Locate the cell with the specified text and output its (x, y) center coordinate. 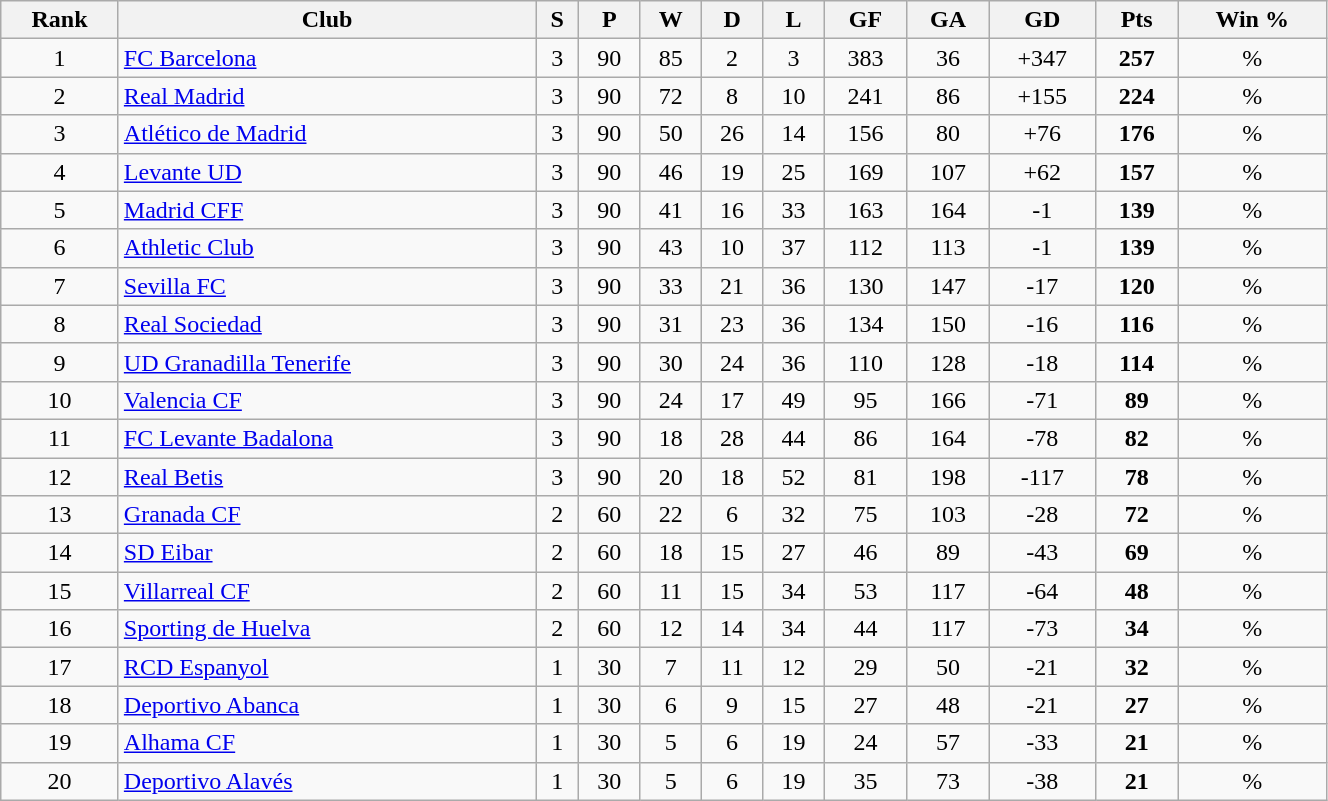
Win % (1252, 20)
Real Madrid (326, 96)
156 (865, 134)
130 (865, 286)
Deportivo Abanca (326, 705)
29 (865, 667)
+76 (1042, 134)
Real Betis (326, 477)
W (670, 20)
85 (670, 58)
Atlético de Madrid (326, 134)
169 (865, 172)
114 (1136, 362)
GA (948, 20)
103 (948, 515)
26 (732, 134)
37 (794, 248)
Granada CF (326, 515)
107 (948, 172)
Deportivo Alavés (326, 781)
113 (948, 248)
-16 (1042, 324)
Madrid CFF (326, 210)
95 (865, 400)
75 (865, 515)
43 (670, 248)
-33 (1042, 743)
81 (865, 477)
Real Sociedad (326, 324)
-73 (1042, 629)
147 (948, 286)
69 (1136, 553)
120 (1136, 286)
-38 (1042, 781)
198 (948, 477)
82 (1136, 438)
-78 (1042, 438)
Sporting de Huelva (326, 629)
Alhama CF (326, 743)
78 (1136, 477)
-28 (1042, 515)
Valencia CF (326, 400)
RCD Espanyol (326, 667)
110 (865, 362)
SD Eibar (326, 553)
FC Barcelona (326, 58)
383 (865, 58)
257 (1136, 58)
53 (865, 591)
57 (948, 743)
+155 (1042, 96)
73 (948, 781)
D (732, 20)
35 (865, 781)
4 (60, 172)
241 (865, 96)
Sevilla FC (326, 286)
-117 (1042, 477)
FC Levante Badalona (326, 438)
49 (794, 400)
S (558, 20)
23 (732, 324)
52 (794, 477)
31 (670, 324)
UD Granadilla Tenerife (326, 362)
-64 (1042, 591)
Athletic Club (326, 248)
22 (670, 515)
-18 (1042, 362)
P (610, 20)
150 (948, 324)
166 (948, 400)
Club (326, 20)
+62 (1042, 172)
L (794, 20)
157 (1136, 172)
-17 (1042, 286)
116 (1136, 324)
134 (865, 324)
25 (794, 172)
13 (60, 515)
-71 (1042, 400)
+347 (1042, 58)
112 (865, 248)
-43 (1042, 553)
Pts (1136, 20)
176 (1136, 134)
Rank (60, 20)
128 (948, 362)
GD (1042, 20)
Villarreal CF (326, 591)
41 (670, 210)
Levante UD (326, 172)
163 (865, 210)
224 (1136, 96)
80 (948, 134)
28 (732, 438)
GF (865, 20)
